For the text-containing cell, return its midpoint in [X, Y] coordinate format. 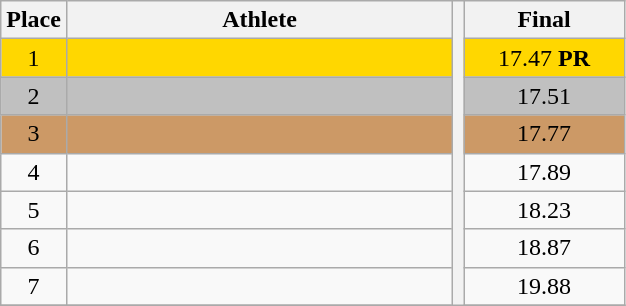
5 [34, 210]
19.88 [544, 286]
Final [544, 20]
18.87 [544, 248]
1 [34, 58]
7 [34, 286]
18.23 [544, 210]
6 [34, 248]
17.89 [544, 172]
17.51 [544, 96]
17.77 [544, 134]
17.47 PR [544, 58]
2 [34, 96]
3 [34, 134]
4 [34, 172]
Athlete [259, 20]
Place [34, 20]
